For the text-containing cell, return its midpoint in (X, Y) coordinate format. 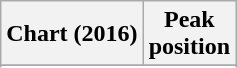
Chart (2016) (72, 34)
Peak position (189, 34)
